Determine the [x, y] coordinate at the center of the cell enclosing the given text.  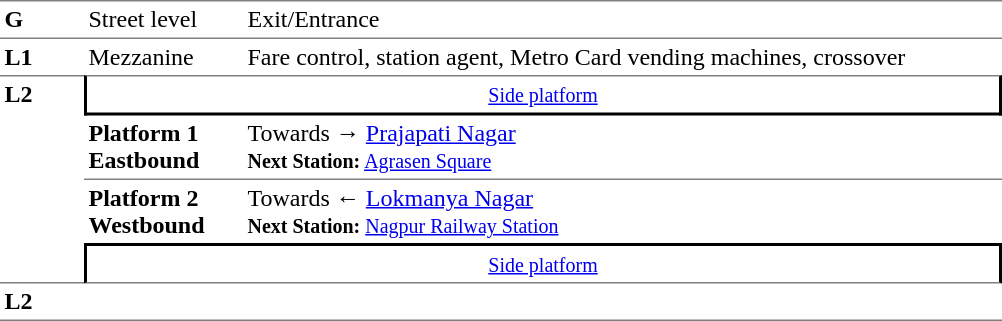
Towards ← Lokmanya NagarNext Station: Nagpur Railway Station [622, 212]
L1 [42, 57]
Exit/Entrance [622, 20]
Fare control, station agent, Metro Card vending machines, crossover [622, 57]
Platform 2Westbound [164, 212]
Mezzanine [164, 57]
Platform 1Eastbound [164, 148]
Street level [164, 20]
G [42, 20]
Towards → Prajapati NagarNext Station: Agrasen Square [622, 148]
L2 [42, 179]
